Extract the [X, Y] coordinate from the center of the cell holding the provided text.  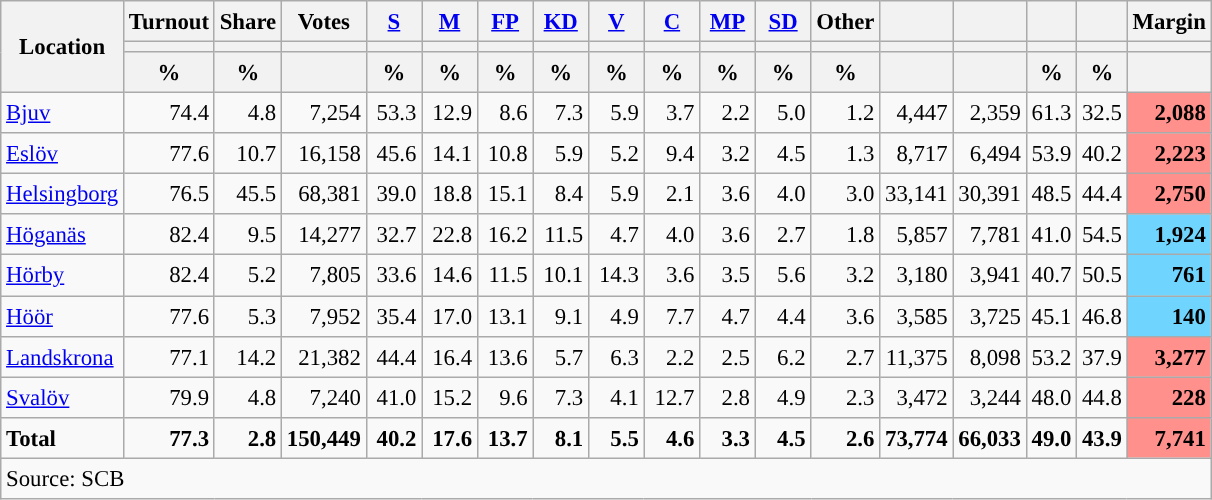
V [617, 22]
49.0 [1051, 438]
Bjuv [62, 114]
43.9 [1102, 438]
3,585 [916, 316]
32.7 [394, 234]
1.8 [846, 234]
14.3 [617, 276]
77.3 [170, 438]
3,277 [1169, 356]
4.4 [783, 316]
14.6 [450, 276]
13.7 [505, 438]
Landskrona [62, 356]
21,382 [324, 356]
32.5 [1102, 114]
1.2 [846, 114]
5.5 [617, 438]
Turnout [170, 22]
3,244 [990, 398]
1.3 [846, 154]
3.7 [672, 114]
74.4 [170, 114]
77.1 [170, 356]
13.6 [505, 356]
FP [505, 22]
48.5 [1051, 194]
Location [62, 47]
Votes [324, 22]
73,774 [916, 438]
53.2 [1051, 356]
16.4 [450, 356]
Other [846, 22]
M [450, 22]
10.7 [248, 154]
50.5 [1102, 276]
5.3 [248, 316]
2.3 [846, 398]
9.6 [505, 398]
Svalöv [62, 398]
2.6 [846, 438]
61.3 [1051, 114]
16.2 [505, 234]
Margin [1169, 22]
6,494 [990, 154]
35.4 [394, 316]
3,725 [990, 316]
11,375 [916, 356]
15.2 [450, 398]
3,472 [916, 398]
14,277 [324, 234]
2,223 [1169, 154]
13.1 [505, 316]
KD [561, 22]
7,240 [324, 398]
Source: SCB [606, 478]
4,447 [916, 114]
8.4 [561, 194]
40.7 [1051, 276]
22.8 [450, 234]
68,381 [324, 194]
8.6 [505, 114]
1,924 [1169, 234]
8,098 [990, 356]
5.7 [561, 356]
8.1 [561, 438]
SD [783, 22]
66,033 [990, 438]
4.1 [617, 398]
C [672, 22]
39.0 [394, 194]
37.9 [1102, 356]
Eslöv [62, 154]
17.6 [450, 438]
14.2 [248, 356]
79.9 [170, 398]
45.6 [394, 154]
7.7 [672, 316]
48.0 [1051, 398]
45.1 [1051, 316]
4.6 [672, 438]
Total [62, 438]
2.1 [672, 194]
5.0 [783, 114]
2.5 [728, 356]
46.8 [1102, 316]
33.6 [394, 276]
12.7 [672, 398]
7,952 [324, 316]
53.3 [394, 114]
3,941 [990, 276]
Höör [62, 316]
MP [728, 22]
30,391 [990, 194]
33,141 [916, 194]
Höganäs [62, 234]
53.9 [1051, 154]
44.8 [1102, 398]
150,449 [324, 438]
2,750 [1169, 194]
140 [1169, 316]
5.6 [783, 276]
761 [1169, 276]
9.5 [248, 234]
6.3 [617, 356]
7,781 [990, 234]
12.9 [450, 114]
18.8 [450, 194]
45.5 [248, 194]
54.5 [1102, 234]
8,717 [916, 154]
9.1 [561, 316]
7,741 [1169, 438]
76.5 [170, 194]
3.5 [728, 276]
Helsingborg [62, 194]
7,254 [324, 114]
5,857 [916, 234]
15.1 [505, 194]
10.8 [505, 154]
2,359 [990, 114]
228 [1169, 398]
3.3 [728, 438]
10.1 [561, 276]
14.1 [450, 154]
16,158 [324, 154]
17.0 [450, 316]
Hörby [62, 276]
9.4 [672, 154]
2,088 [1169, 114]
6.2 [783, 356]
Share [248, 22]
3.0 [846, 194]
3,180 [916, 276]
7,805 [324, 276]
S [394, 22]
